Provide the (X, Y) coordinate of the cell's center where the given text is located.  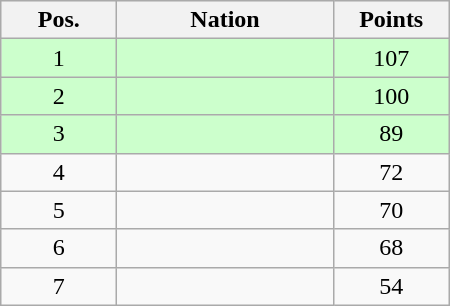
2 (59, 96)
5 (59, 210)
70 (391, 210)
1 (59, 58)
4 (59, 172)
54 (391, 286)
Pos. (59, 20)
6 (59, 248)
107 (391, 58)
100 (391, 96)
Nation (225, 20)
Points (391, 20)
3 (59, 134)
89 (391, 134)
68 (391, 248)
72 (391, 172)
7 (59, 286)
